Determine the (x, y) coordinate at the center of the cell enclosing the given text.  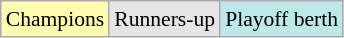
Champions (55, 19)
Runners-up (164, 19)
Playoff berth (282, 19)
